Scan for the cell matching the given text and deliver its [X, Y] coordinate at center. 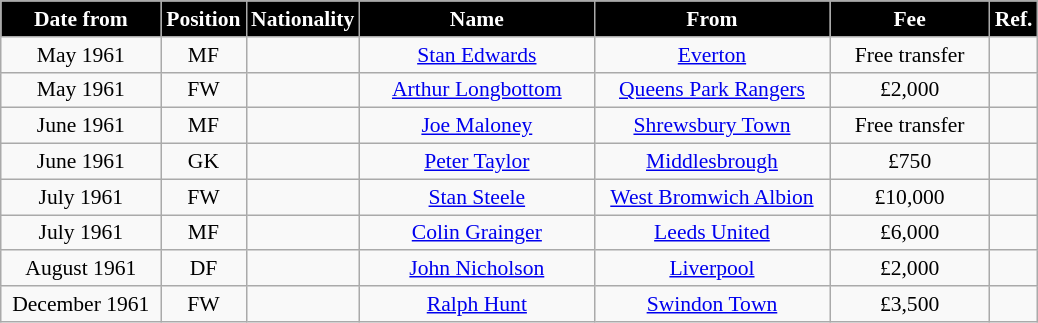
Position [204, 19]
Arthur Longbottom [476, 90]
Peter Taylor [476, 162]
August 1961 [81, 269]
Name [476, 19]
December 1961 [81, 304]
West Bromwich Albion [712, 197]
GK [204, 162]
£10,000 [910, 197]
Date from [81, 19]
Stan Edwards [476, 55]
Nationality [302, 19]
Middlesbrough [712, 162]
£6,000 [910, 233]
Leeds United [712, 233]
From [712, 19]
Joe Maloney [476, 126]
Shrewsbury Town [712, 126]
Swindon Town [712, 304]
DF [204, 269]
Colin Grainger [476, 233]
Ref. [1014, 19]
Fee [910, 19]
Ralph Hunt [476, 304]
Everton [712, 55]
£3,500 [910, 304]
Liverpool [712, 269]
Stan Steele [476, 197]
£750 [910, 162]
John Nicholson [476, 269]
Queens Park Rangers [712, 90]
